From the cell containing the given text, extract its center point as (X, Y) coordinate. 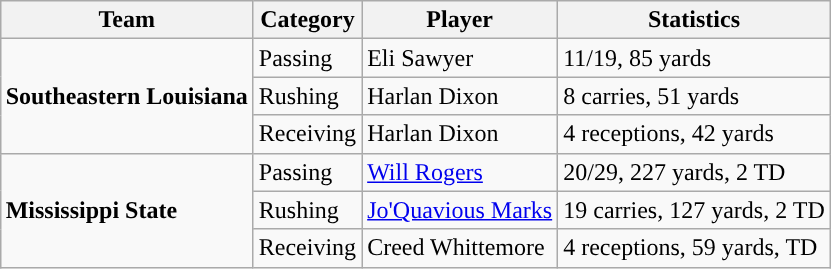
Team (126, 20)
Statistics (694, 20)
19 carries, 127 yards, 2 TD (694, 210)
11/19, 85 yards (694, 58)
4 receptions, 42 yards (694, 134)
Will Rogers (460, 172)
Eli Sawyer (460, 58)
4 receptions, 59 yards, TD (694, 248)
Creed Whittemore (460, 248)
8 carries, 51 yards (694, 96)
Player (460, 20)
Southeastern Louisiana (126, 96)
Jo'Quavious Marks (460, 210)
Mississippi State (126, 210)
20/29, 227 yards, 2 TD (694, 172)
Category (307, 20)
